Search for the cell housing the specified text and yield its [x, y] center coordinate. 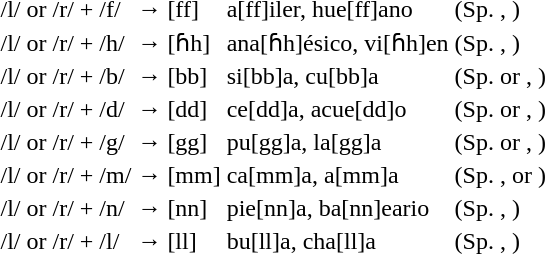
si[bb]a, cu[bb]a [338, 77]
ca[mm]a, a[mm]a [338, 175]
[dd] [194, 109]
ce[dd]a, acue[dd]o [338, 109]
[gg] [194, 143]
[bb] [194, 77]
[ɦh] [194, 43]
pie[nn]a, ba[nn]eario [338, 209]
[nn] [194, 209]
pu[gg]a, la[gg]a [338, 143]
ana[ɦh]ésico, vi[ɦh]en [338, 43]
[mm] [194, 175]
